Detect which cell encompasses the target text, then output its [x, y] center coordinate. 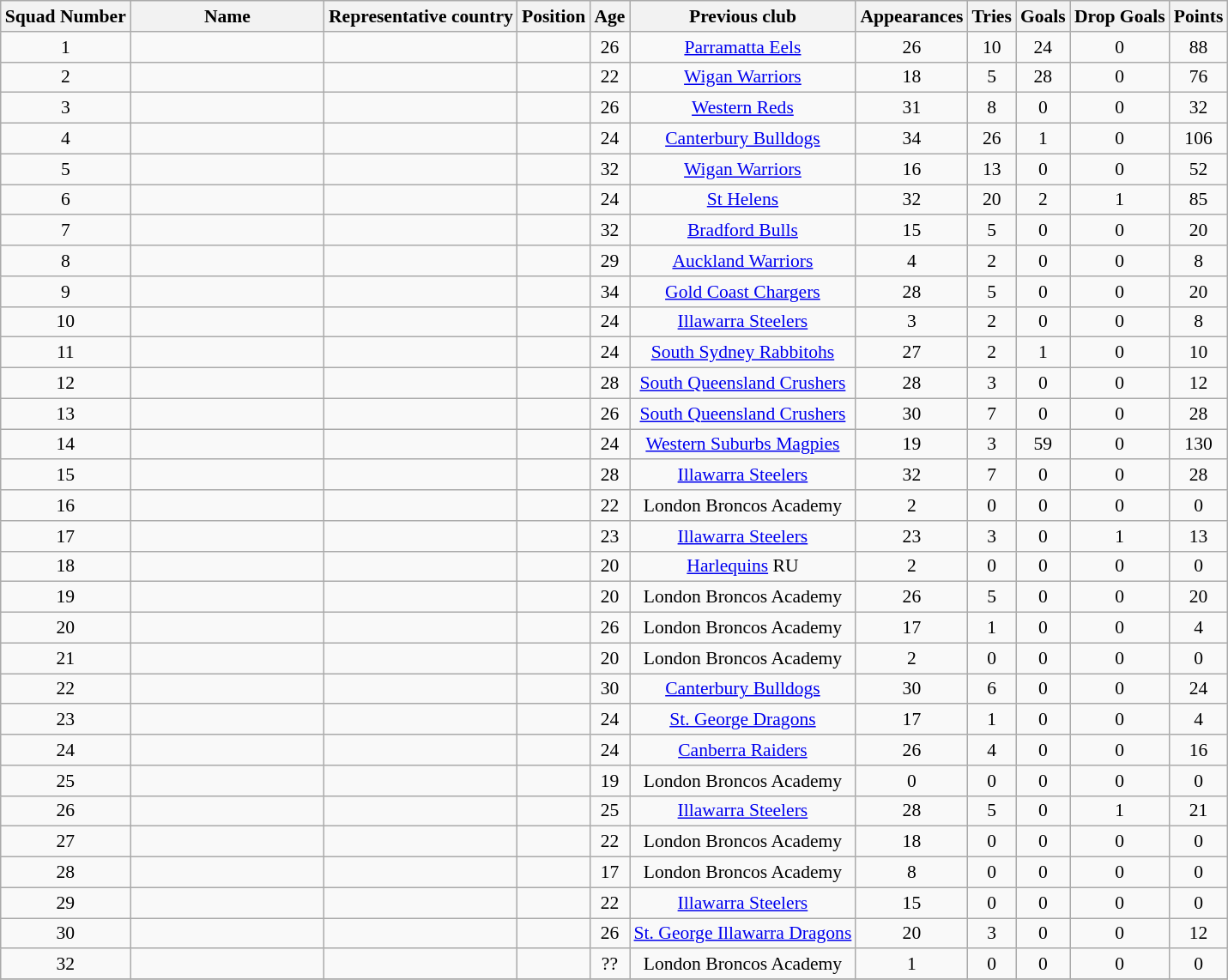
St. George Dragons [743, 720]
11 [65, 353]
Bradford Bulls [743, 231]
?? [609, 965]
106 [1199, 139]
Harlequins RU [743, 566]
Age [609, 16]
Drop Goals [1120, 16]
Gold Coast Chargers [743, 292]
Appearances [911, 16]
Representative country [420, 16]
Previous club [743, 16]
South Sydney Rabbitohs [743, 353]
Squad Number [65, 16]
Name [227, 16]
Points [1199, 16]
Parramatta Eels [743, 47]
52 [1199, 169]
Western Suburbs Magpies [743, 445]
St Helens [743, 200]
31 [911, 108]
76 [1199, 77]
Canberra Raiders [743, 750]
Goals [1043, 16]
130 [1199, 445]
Western Reds [743, 108]
88 [1199, 47]
9 [65, 292]
Tries [991, 16]
59 [1043, 445]
85 [1199, 200]
St. George Illawarra Dragons [743, 934]
Auckland Warriors [743, 261]
14 [65, 445]
Position [554, 16]
